Detect which cell encompasses the target text, then output its (x, y) center coordinate. 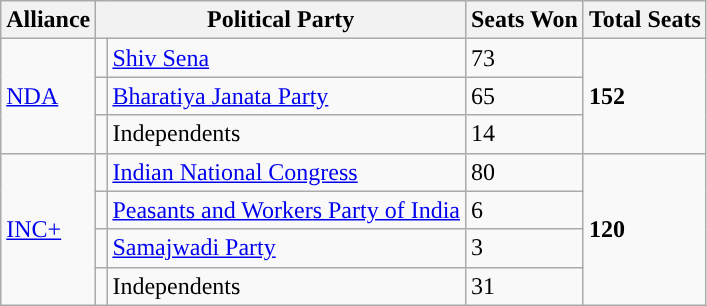
Peasants and Workers Party of India (286, 210)
NDA (48, 96)
65 (524, 96)
Seats Won (524, 20)
31 (524, 286)
152 (644, 96)
14 (524, 134)
Political Party (281, 20)
Alliance (48, 20)
73 (524, 58)
Total Seats (644, 20)
Bharatiya Janata Party (286, 96)
120 (644, 229)
Indian National Congress (286, 172)
80 (524, 172)
6 (524, 210)
Samajwadi Party (286, 248)
Shiv Sena (286, 58)
INC+ (48, 229)
3 (524, 248)
